Detect which cell encompasses the target text, then output its [x, y] center coordinate. 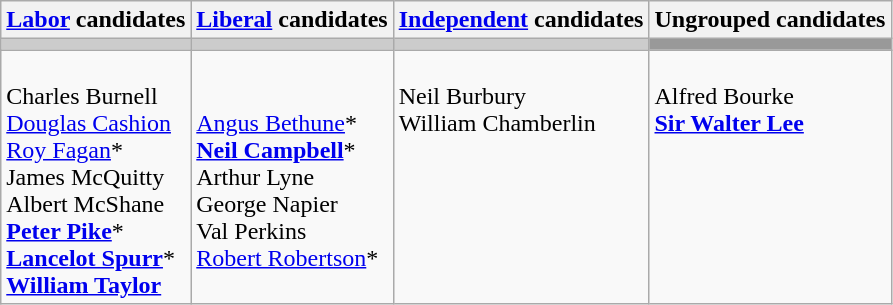
Angus Bethune* Neil Campbell* Arthur Lyne George Napier Val Perkins Robert Robertson* [292, 177]
Alfred Bourke Sir Walter Lee [770, 177]
Liberal candidates [292, 20]
Independent candidates [521, 20]
Neil Burbury William Chamberlin [521, 177]
Ungrouped candidates [770, 20]
Labor candidates [96, 20]
Charles Burnell Douglas Cashion Roy Fagan* James McQuitty Albert McShane Peter Pike* Lancelot Spurr* William Taylor [96, 177]
